Output the [X, Y] coordinate of the center of the cell containing the given text.  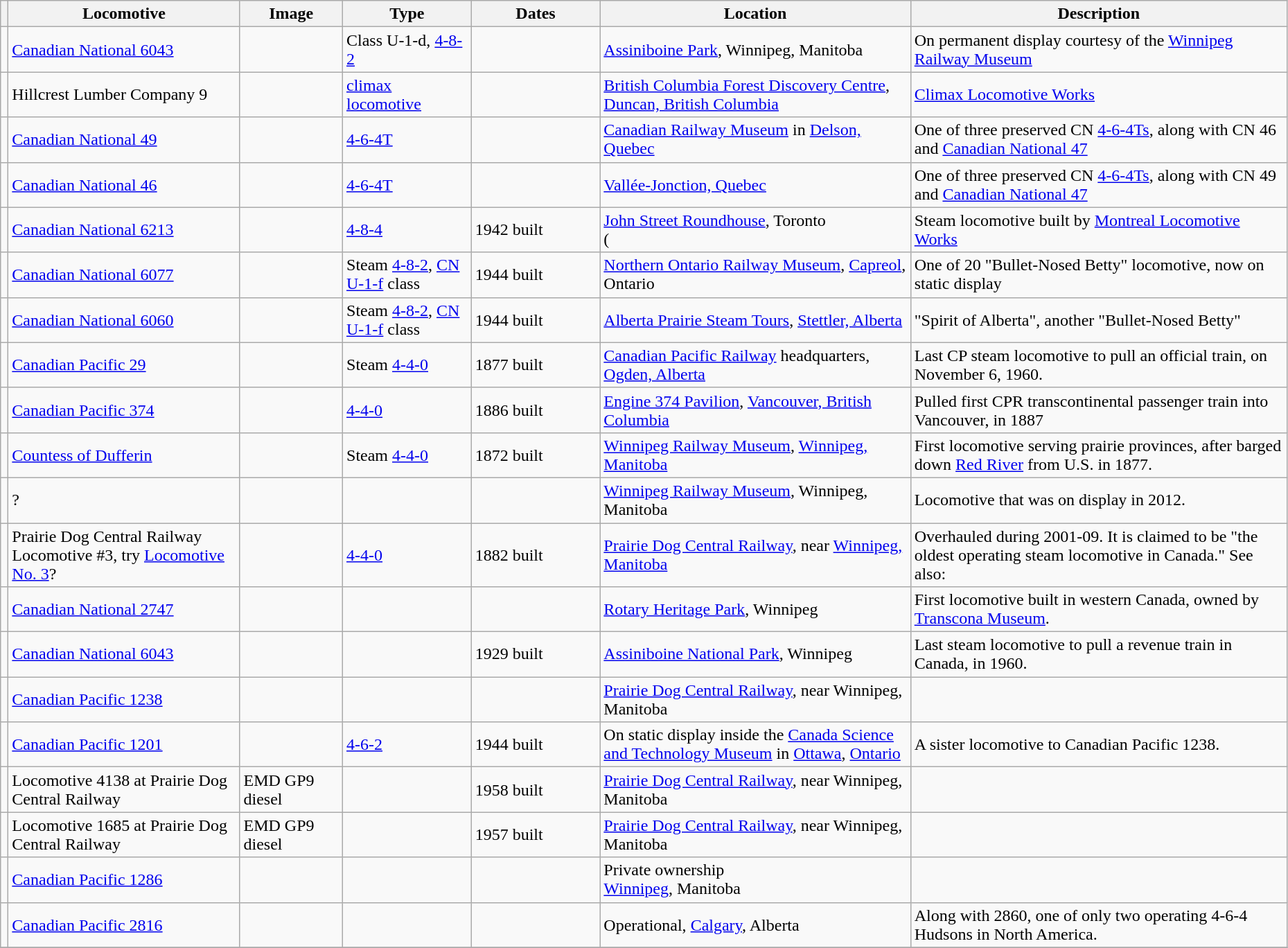
Canadian Pacific 374 [124, 410]
1872 built [536, 455]
Location [755, 14]
Canadian National 46 [124, 184]
First locomotive serving prairie provinces, after barged down Red River from U.S. in 1877. [1099, 455]
A sister locomotive to Canadian Pacific 1238. [1099, 744]
Canadian Pacific 1286 [124, 880]
British Columbia Forest Discovery Centre, Duncan, British Columbia [755, 94]
Operational, Calgary, Alberta [755, 924]
Canadian Railway Museum in Delson, Quebec [755, 140]
Canadian National 6213 [124, 230]
Type [407, 14]
Class U-1-d, 4-8-2 [407, 50]
1958 built [536, 790]
One of three preserved CN 4-6-4Ts, along with CN 46 and Canadian National 47 [1099, 140]
Northern Ontario Railway Museum, Capreol, Ontario [755, 274]
Hillcrest Lumber Company 9 [124, 94]
Canadian Pacific Railway headquarters, Ogden, Alberta [755, 365]
Along with 2860, one of only two operating 4-6-4 Hudsons in North America. [1099, 924]
Locomotive 4138 at Prairie Dog Central Railway [124, 790]
Canadian Pacific 1238 [124, 700]
Overhauled during 2001-09. It is claimed to be "the oldest operating steam locomotive in Canada." See also: [1099, 554]
Assiniboine Park, Winnipeg, Manitoba [755, 50]
Alberta Prairie Steam Tours, Stettler, Alberta [755, 320]
One of 20 "Bullet-Nosed Betty" locomotive, now on static display [1099, 274]
Canadian Pacific 29 [124, 365]
? [124, 500]
Last CP steam locomotive to pull an official train, on November 6, 1960. [1099, 365]
Prairie Dog Central Railway Locomotive #3, try Locomotive No. 3? [124, 554]
Locomotive that was on display in 2012. [1099, 500]
Steam locomotive built by Montreal Locomotive Works [1099, 230]
"Spirit of Alberta", another "Bullet-Nosed Betty" [1099, 320]
One of three preserved CN 4-6-4Ts, along with CN 49 and Canadian National 47 [1099, 184]
Private ownershipWinnipeg, Manitoba [755, 880]
First locomotive built in western Canada, owned by Transcona Museum. [1099, 610]
1942 built [536, 230]
Canadian National 2747 [124, 610]
Climax Locomotive Works [1099, 94]
Dates [536, 14]
Canadian Pacific 2816 [124, 924]
Last steam locomotive to pull a revenue train in Canada, in 1960. [1099, 654]
Image [291, 14]
Locomotive 1685 at Prairie Dog Central Railway [124, 834]
Canadian National 6077 [124, 274]
Canadian Pacific 1201 [124, 744]
Canadian National 49 [124, 140]
Canadian National 6060 [124, 320]
Vallée-Jonction, Quebec [755, 184]
Rotary Heritage Park, Winnipeg [755, 610]
On permanent display courtesy of the Winnipeg Railway Museum [1099, 50]
Engine 374 Pavilion, Vancouver, British Columbia [755, 410]
On static display inside the Canada Science and Technology Museum in Ottawa, Ontario [755, 744]
1877 built [536, 365]
climax locomotive [407, 94]
Description [1099, 14]
Locomotive [124, 14]
1886 built [536, 410]
4-6-2 [407, 744]
Countess of Dufferin [124, 455]
1929 built [536, 654]
1882 built [536, 554]
4-8-4 [407, 230]
Pulled first CPR transcontinental passenger train into Vancouver, in 1887 [1099, 410]
1957 built [536, 834]
John Street Roundhouse, Toronto( [755, 230]
Assiniboine National Park, Winnipeg [755, 654]
